Output the (X, Y) coordinate of the center of the cell containing the given text.  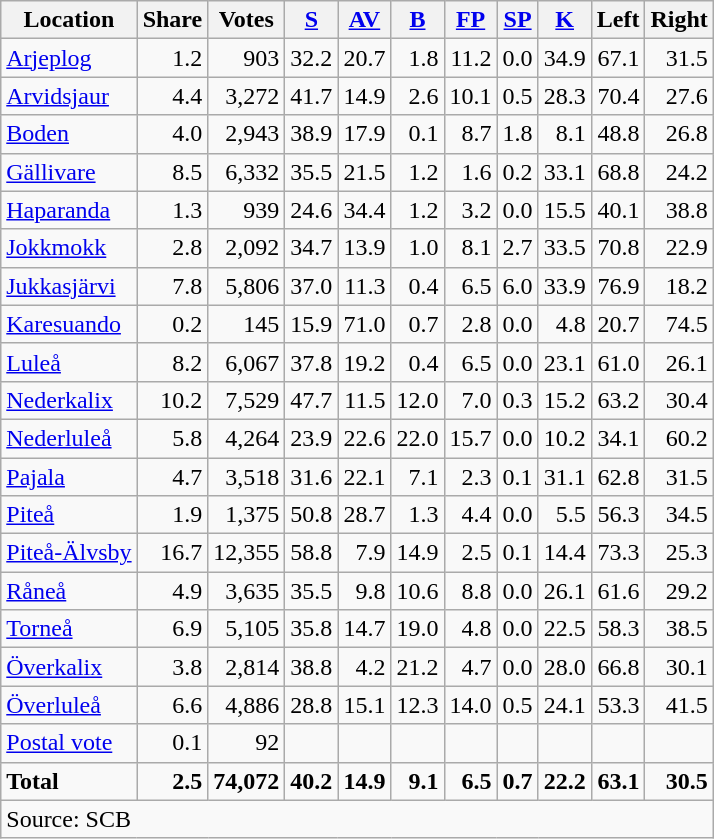
53.3 (618, 705)
939 (246, 210)
35.8 (312, 629)
6,067 (246, 362)
29.2 (679, 591)
4.0 (172, 134)
10.6 (418, 591)
7.9 (364, 553)
23.9 (312, 438)
3,272 (246, 96)
Överkalix (69, 667)
47.7 (312, 400)
13.9 (364, 248)
14.7 (364, 629)
15.2 (564, 400)
41.5 (679, 705)
5.8 (172, 438)
Råneå (69, 591)
38.5 (679, 629)
34.1 (618, 438)
1.9 (172, 515)
60.2 (679, 438)
67.1 (618, 58)
12,355 (246, 553)
1.0 (418, 248)
68.8 (618, 172)
15.9 (312, 324)
33.5 (564, 248)
15.5 (564, 210)
Nederluleå (69, 438)
26.8 (679, 134)
25.3 (679, 553)
37.8 (312, 362)
22.5 (564, 629)
71.0 (364, 324)
S (312, 20)
27.6 (679, 96)
33.1 (564, 172)
Right (679, 20)
11.5 (364, 400)
6.9 (172, 629)
76.9 (618, 286)
6.6 (172, 705)
21.2 (418, 667)
63.1 (618, 781)
5,105 (246, 629)
34.4 (364, 210)
19.2 (364, 362)
17.9 (364, 134)
34.5 (679, 515)
4.9 (172, 591)
66.8 (618, 667)
30.1 (679, 667)
58.8 (312, 553)
2,092 (246, 248)
Votes (246, 20)
41.7 (312, 96)
Source: SCB (358, 819)
8.7 (470, 134)
48.8 (618, 134)
4,264 (246, 438)
28.0 (564, 667)
74.5 (679, 324)
7.0 (470, 400)
Boden (69, 134)
22.9 (679, 248)
Torneå (69, 629)
2,943 (246, 134)
2.6 (418, 96)
6.0 (518, 286)
Överluleå (69, 705)
0.3 (518, 400)
34.9 (564, 58)
28.8 (312, 705)
6,332 (246, 172)
31.1 (564, 477)
74,072 (246, 781)
Left (618, 20)
1,375 (246, 515)
Nederkalix (69, 400)
Location (69, 20)
8.5 (172, 172)
Pajala (69, 477)
11.2 (470, 58)
2.3 (470, 477)
903 (246, 58)
4.2 (364, 667)
3.2 (470, 210)
Gällivare (69, 172)
9.1 (418, 781)
5.5 (564, 515)
Karesuando (69, 324)
Haparanda (69, 210)
Piteå (69, 515)
22.6 (364, 438)
7,529 (246, 400)
18.2 (679, 286)
24.2 (679, 172)
7.1 (418, 477)
28.3 (564, 96)
31.6 (312, 477)
Luleå (69, 362)
38.9 (312, 134)
23.1 (564, 362)
3,635 (246, 591)
3,518 (246, 477)
21.5 (364, 172)
28.7 (364, 515)
FP (470, 20)
16.7 (172, 553)
22.1 (364, 477)
32.2 (312, 58)
9.8 (364, 591)
12.3 (418, 705)
14.4 (564, 553)
37.0 (312, 286)
19.0 (418, 629)
30.5 (679, 781)
70.4 (618, 96)
4,886 (246, 705)
62.8 (618, 477)
34.7 (312, 248)
145 (246, 324)
3.8 (172, 667)
61.6 (618, 591)
58.3 (618, 629)
5,806 (246, 286)
33.9 (564, 286)
61.0 (618, 362)
73.3 (618, 553)
Jukkasjärvi (69, 286)
40.2 (312, 781)
15.7 (470, 438)
1.6 (470, 172)
40.1 (618, 210)
24.1 (564, 705)
12.0 (418, 400)
SP (518, 20)
10.1 (470, 96)
15.1 (364, 705)
K (564, 20)
24.6 (312, 210)
Share (172, 20)
AV (364, 20)
63.2 (618, 400)
Jokkmokk (69, 248)
50.8 (312, 515)
Postal vote (69, 743)
70.8 (618, 248)
56.3 (618, 515)
Arjeplog (69, 58)
11.3 (364, 286)
30.4 (679, 400)
92 (246, 743)
14.0 (470, 705)
Piteå-Älvsby (69, 553)
B (418, 20)
22.0 (418, 438)
7.8 (172, 286)
Total (69, 781)
Arvidsjaur (69, 96)
8.2 (172, 362)
2.7 (518, 248)
22.2 (564, 781)
8.8 (470, 591)
2,814 (246, 667)
